For the text-containing cell, return its midpoint in (x, y) coordinate format. 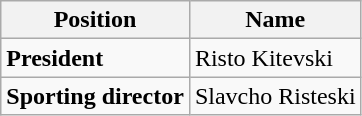
Risto Kitevski (275, 58)
Position (96, 20)
President (96, 58)
Slavcho Risteski (275, 96)
Sporting director (96, 96)
Name (275, 20)
